Determine the [X, Y] coordinate at the center of the cell enclosing the given text.  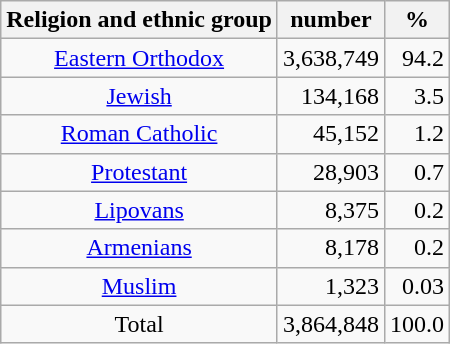
Lipovans [140, 210]
Eastern Orthodox [140, 58]
Religion and ethnic group [140, 20]
28,903 [330, 172]
3,638,749 [330, 58]
Total [140, 324]
3.5 [416, 96]
Jewish [140, 96]
0.03 [416, 286]
1.2 [416, 134]
3,864,848 [330, 324]
number [330, 20]
100.0 [416, 324]
Protestant [140, 172]
8,178 [330, 248]
Muslim [140, 286]
8,375 [330, 210]
94.2 [416, 58]
Roman Catholic [140, 134]
45,152 [330, 134]
% [416, 20]
0.7 [416, 172]
Armenians [140, 248]
1,323 [330, 286]
134,168 [330, 96]
